Search for the cell housing the specified text and yield its (x, y) center coordinate. 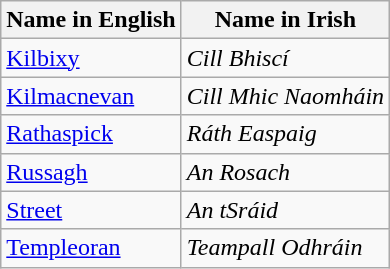
Teampall Odhráin (285, 248)
An tSráid (285, 210)
An Rosach (285, 172)
Russagh (91, 172)
Cill Bhiscí (285, 58)
Cill Mhic Naomháin (285, 96)
Templeoran (91, 248)
Ráth Easpaig (285, 134)
Street (91, 210)
Name in English (91, 20)
Rathaspick (91, 134)
Name in Irish (285, 20)
Kilmacnevan (91, 96)
Kilbixy (91, 58)
